Detect which cell encompasses the target text, then output its [x, y] center coordinate. 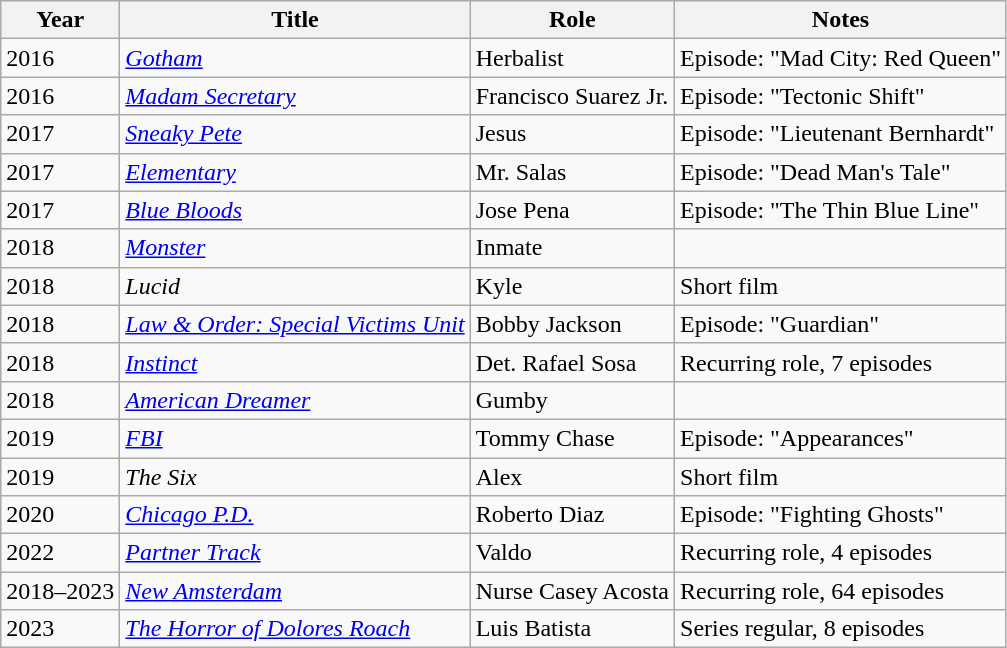
Episode: "Fighting Ghosts" [841, 515]
Episode: "Appearances" [841, 438]
Recurring role, 7 episodes [841, 362]
Lucid [295, 286]
Alex [572, 477]
Partner Track [295, 553]
Year [60, 20]
Recurring role, 4 episodes [841, 553]
Instinct [295, 362]
Elementary [295, 172]
Law & Order: Special Victims Unit [295, 324]
Kyle [572, 286]
The Horror of Dolores Roach [295, 629]
Valdo [572, 553]
Tommy Chase [572, 438]
Roberto Diaz [572, 515]
Episode: "The Thin Blue Line" [841, 210]
Sneaky Pete [295, 134]
Jose Pena [572, 210]
Inmate [572, 248]
Chicago P.D. [295, 515]
FBI [295, 438]
Jesus [572, 134]
Role [572, 20]
2023 [60, 629]
Bobby Jackson [572, 324]
Herbalist [572, 58]
Nurse Casey Acosta [572, 591]
Episode: "Dead Man's Tale" [841, 172]
Gotham [295, 58]
The Six [295, 477]
2018–2023 [60, 591]
Episode: "Tectonic Shift" [841, 96]
2022 [60, 553]
Episode: "Guardian" [841, 324]
Series regular, 8 episodes [841, 629]
Blue Bloods [295, 210]
American Dreamer [295, 400]
Monster [295, 248]
Episode: "Mad City: Red Queen" [841, 58]
Notes [841, 20]
Episode: "Lieutenant Bernhardt" [841, 134]
Det. Rafael Sosa [572, 362]
Title [295, 20]
New Amsterdam [295, 591]
Francisco Suarez Jr. [572, 96]
Luis Batista [572, 629]
Gumby [572, 400]
Recurring role, 64 episodes [841, 591]
Mr. Salas [572, 172]
2020 [60, 515]
Madam Secretary [295, 96]
